Scan for the cell matching the given text and deliver its [X, Y] coordinate at center. 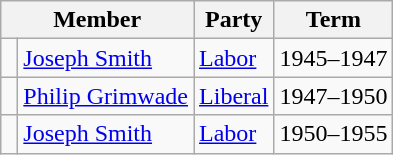
Member [98, 20]
Term [334, 20]
1947–1950 [334, 96]
Liberal [234, 96]
1950–1955 [334, 134]
Philip Grimwade [106, 96]
1945–1947 [334, 58]
Party [234, 20]
